Return [X, Y] of the center of cell containing provided text 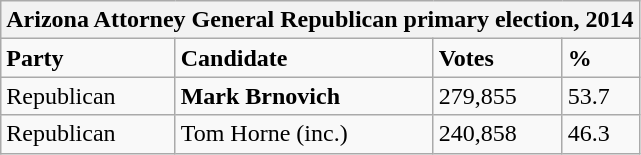
Candidate [304, 58]
46.3 [600, 134]
% [600, 58]
Votes [498, 58]
53.7 [600, 96]
240,858 [498, 134]
Mark Brnovich [304, 96]
Tom Horne (inc.) [304, 134]
Party [88, 58]
279,855 [498, 96]
Arizona Attorney General Republican primary election, 2014 [320, 20]
